Locate the cell with the specified text and output its (X, Y) center coordinate. 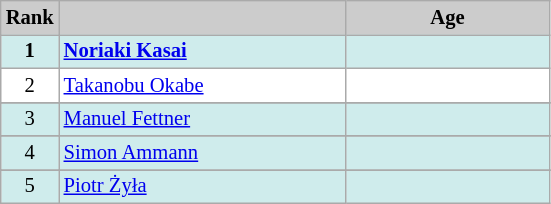
Noriaki Kasai (202, 51)
1 (30, 51)
Piotr Żyła (202, 186)
4 (30, 153)
5 (30, 186)
Age (448, 17)
Takanobu Okabe (202, 85)
3 (30, 119)
Manuel Fettner (202, 119)
Rank (30, 17)
Simon Ammann (202, 153)
2 (30, 85)
